Pinpoint the cell where the given text exists, returning its (X, Y) midpoint coordinate. 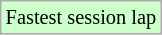
Fastest session lap (81, 17)
